Find where the given text appears and provide that cell's center as (x, y) coordinate. 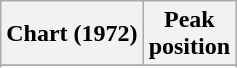
Chart (1972) (72, 34)
Peakposition (189, 34)
